Extract the [x, y] coordinate from the center of the cell holding the provided text.  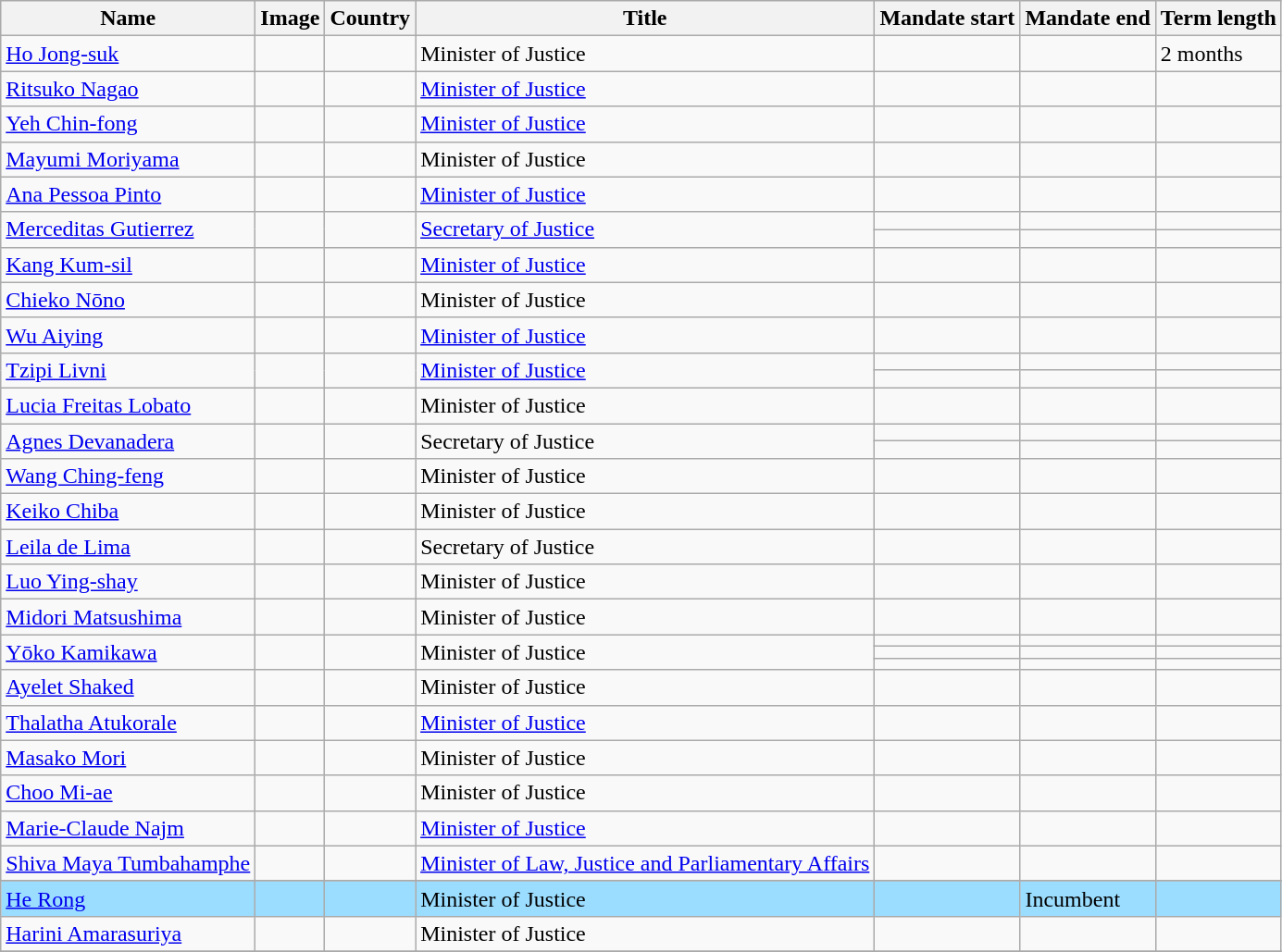
Name [128, 19]
Ayelet Shaked [128, 687]
Tzipi Livni [128, 370]
Mayumi Moriyama [128, 159]
Midori Matsushima [128, 617]
Lucia Freitas Lobato [128, 405]
He Rong [128, 898]
Ho Jong-suk [128, 54]
Masako Mori [128, 758]
Yeh Chin-fong [128, 124]
Keiko Chiba [128, 512]
Term length [1218, 19]
Title [645, 19]
Luo Ying-shay [128, 582]
Country [370, 19]
Minister of Law, Justice and Parliamentary Affairs [645, 863]
Mandate start [948, 19]
Ritsuko Nagao [128, 89]
Image [291, 19]
Thalatha Atukorale [128, 723]
Ana Pessoa Pinto [128, 194]
Leila de Lima [128, 547]
Wang Ching-feng [128, 476]
Agnes Devanadera [128, 441]
Shiva Maya Tumbahamphe [128, 863]
Marie-Claude Najm [128, 828]
Choo Mi-ae [128, 793]
Yōko Kamikawa [128, 652]
Mandate end [1088, 19]
Harini Amarasuriya [128, 933]
Chieko Nōno [128, 300]
Incumbent [1088, 898]
Kang Kum-sil [128, 265]
Merceditas Gutierrez [128, 229]
2 months [1218, 54]
Wu Aiying [128, 335]
